Return (x, y) of the center of cell containing provided text 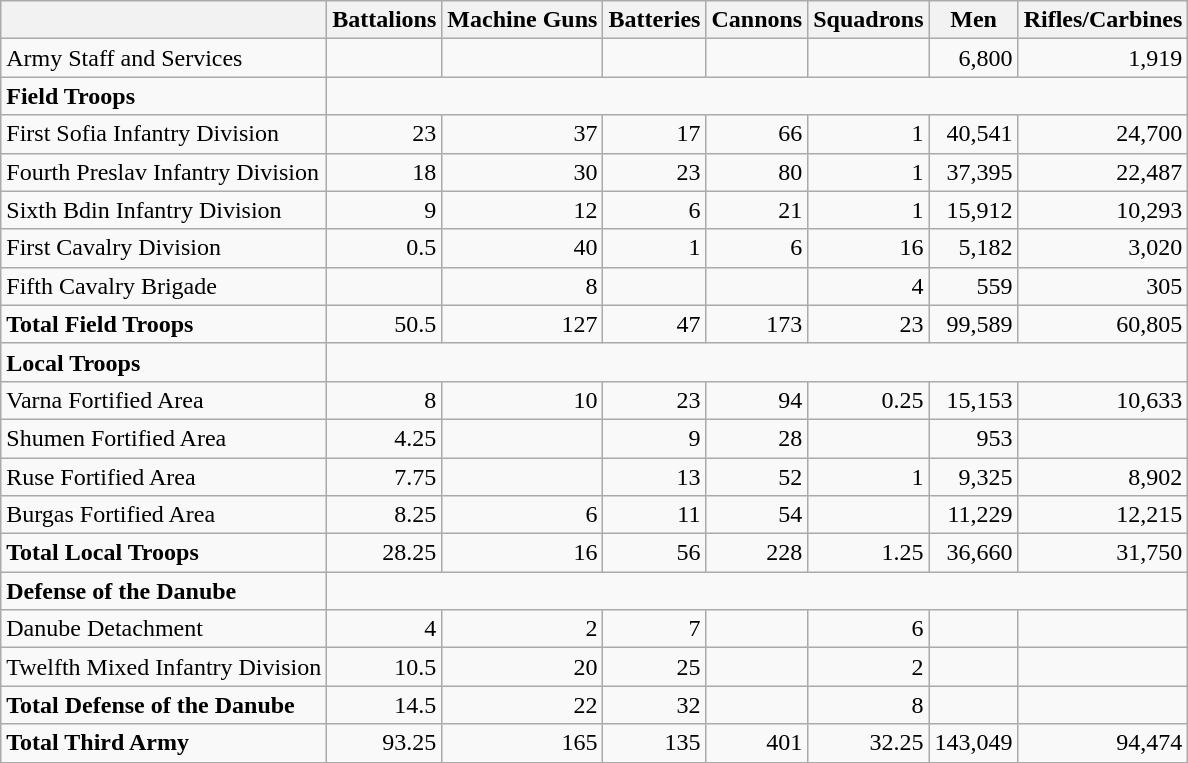
93.25 (384, 743)
Rifles/Carbines (1103, 20)
7.75 (384, 477)
Varna Fortified Area (164, 400)
13 (654, 477)
7 (654, 629)
20 (522, 667)
Army Staff and Services (164, 58)
Shumen Fortified Area (164, 438)
135 (654, 743)
31,750 (1103, 553)
Total Third Army (164, 743)
6,800 (974, 58)
15,153 (974, 400)
173 (757, 324)
54 (757, 515)
165 (522, 743)
21 (757, 210)
Defense of the Danube (164, 591)
18 (384, 172)
50.5 (384, 324)
25 (654, 667)
Machine Guns (522, 20)
14.5 (384, 705)
Total Local Troops (164, 553)
60,805 (1103, 324)
Twelfth Mixed Infantry Division (164, 667)
953 (974, 438)
80 (757, 172)
28.25 (384, 553)
Field Troops (164, 96)
1,919 (1103, 58)
127 (522, 324)
Burgas Fortified Area (164, 515)
10.5 (384, 667)
1.25 (868, 553)
94 (757, 400)
Men (974, 20)
10,293 (1103, 210)
559 (974, 286)
30 (522, 172)
37,395 (974, 172)
28 (757, 438)
99,589 (974, 324)
Ruse Fortified Area (164, 477)
8,902 (1103, 477)
10 (522, 400)
32 (654, 705)
Batteries (654, 20)
94,474 (1103, 743)
12,215 (1103, 515)
143,049 (974, 743)
Fourth Preslav Infantry Division (164, 172)
17 (654, 134)
8.25 (384, 515)
First Sofia Infantry Division (164, 134)
36,660 (974, 553)
0.5 (384, 248)
37 (522, 134)
40,541 (974, 134)
0.25 (868, 400)
47 (654, 324)
Total Field Troops (164, 324)
40 (522, 248)
22,487 (1103, 172)
Danube Detachment (164, 629)
11,229 (974, 515)
First Cavalry Division (164, 248)
3,020 (1103, 248)
56 (654, 553)
Fifth Cavalry Brigade (164, 286)
Local Troops (164, 362)
228 (757, 553)
10,633 (1103, 400)
9,325 (974, 477)
5,182 (974, 248)
Sixth Bdin Infantry Division (164, 210)
15,912 (974, 210)
Battalions (384, 20)
4.25 (384, 438)
305 (1103, 286)
Cannons (757, 20)
12 (522, 210)
Total Defense of the Danube (164, 705)
11 (654, 515)
32.25 (868, 743)
66 (757, 134)
24,700 (1103, 134)
22 (522, 705)
52 (757, 477)
Squadrons (868, 20)
401 (757, 743)
